From the cell containing the given text, extract its center point as [X, Y] coordinate. 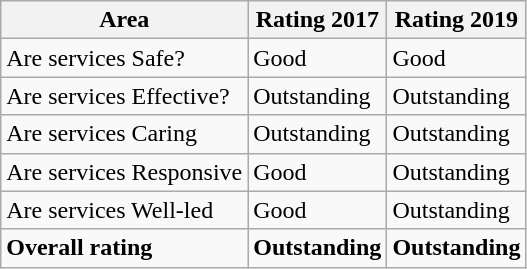
Are services Responsive [124, 172]
Overall rating [124, 248]
Are services Well-led [124, 210]
Are services Effective? [124, 96]
Are services Safe? [124, 58]
Rating 2019 [456, 20]
Are services Caring [124, 134]
Rating 2017 [318, 20]
Area [124, 20]
